Find where the given text appears and provide that cell's center as [X, Y] coordinate. 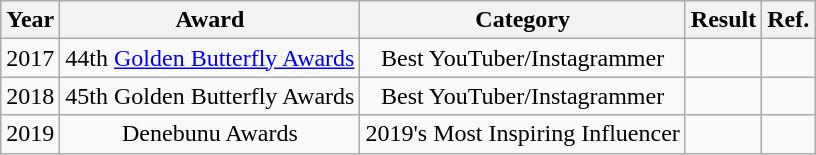
2018 [30, 96]
44th Golden Butterfly Awards [210, 58]
Result [723, 20]
2019's Most Inspiring Influencer [522, 134]
2017 [30, 58]
45th Golden Butterfly Awards [210, 96]
Year [30, 20]
Category [522, 20]
Denebunu Awards [210, 134]
Award [210, 20]
2019 [30, 134]
Ref. [788, 20]
